Detect which cell encompasses the target text, then output its (x, y) center coordinate. 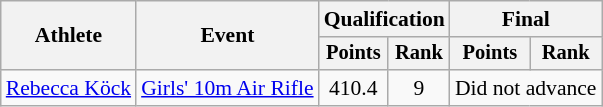
Did not advance (526, 88)
Girls' 10m Air Rifle (228, 88)
Rebecca Köck (68, 88)
Final (526, 19)
Event (228, 36)
410.4 (354, 88)
Qualification (384, 19)
9 (419, 88)
Athlete (68, 36)
